Return the [x, y] coordinate for the center point of the cell that contains the specified text.  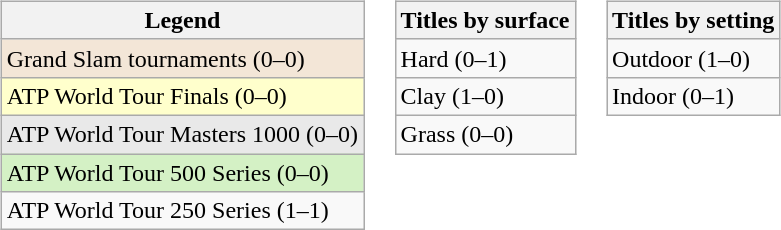
Legend [182, 20]
Grand Slam tournaments (0–0) [182, 58]
ATP World Tour 500 Series (0–0) [182, 173]
Outdoor (1–0) [694, 58]
ATP World Tour Masters 1000 (0–0) [182, 134]
Titles by setting [694, 20]
Grass (0–0) [485, 134]
ATP World Tour Finals (0–0) [182, 96]
Clay (1–0) [485, 96]
Hard (0–1) [485, 58]
Indoor (0–1) [694, 96]
ATP World Tour 250 Series (1–1) [182, 211]
Titles by surface [485, 20]
